Provide the [X, Y] coordinate of the cell's center where the given text is located.  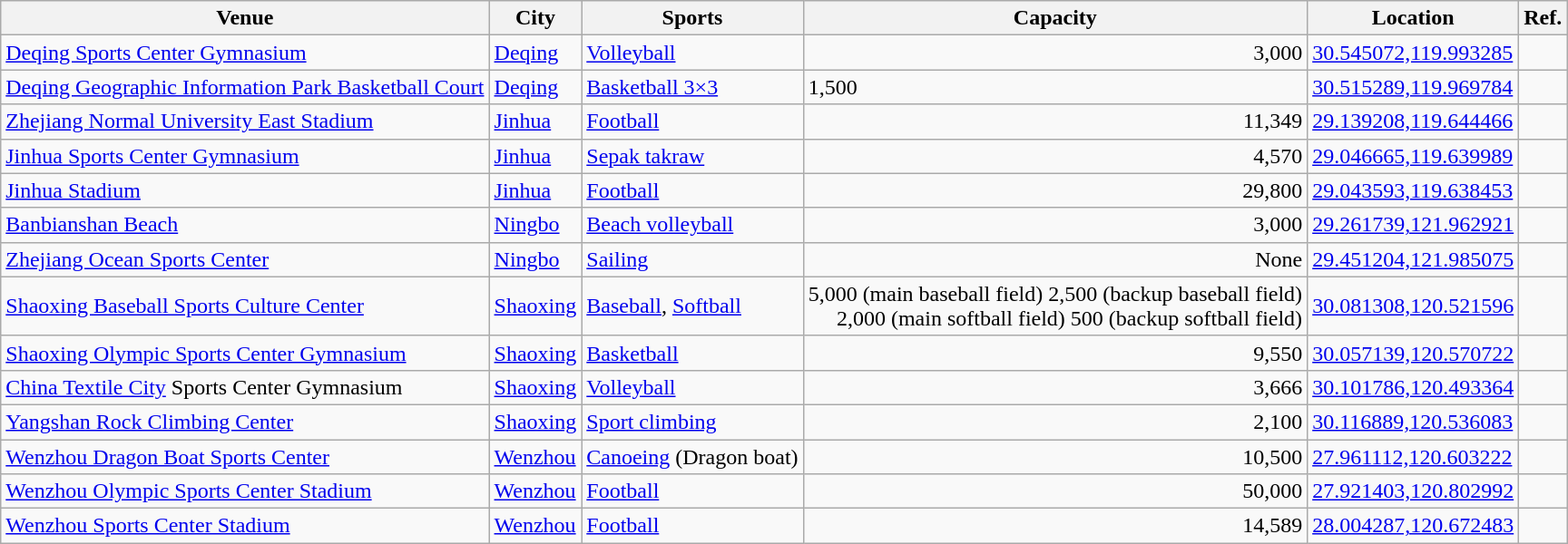
Ref. [1543, 18]
Yangshan Rock Climbing Center [245, 422]
Jinhua Sports Center Gymnasium [245, 156]
29,800 [1055, 190]
Deqing Sports Center Gymnasium [245, 53]
Sport climbing [692, 422]
29.139208,119.644466 [1414, 121]
29.043593,119.638453 [1414, 190]
28.004287,120.672483 [1414, 526]
9,550 [1055, 353]
City [535, 18]
1,500 [1055, 87]
29.451204,121.985075 [1414, 259]
30.081308,120.521596 [1414, 306]
Sports [692, 18]
Basketball 3×3 [692, 87]
Sepak takraw [692, 156]
30.515289,119.969784 [1414, 87]
Basketball [692, 353]
Sailing [692, 259]
29.046665,119.639989 [1414, 156]
China Textile City Sports Center Gymnasium [245, 387]
Wenzhou Sports Center Stadium [245, 526]
Wenzhou Olympic Sports Center Stadium [245, 491]
5,000 (main baseball field) 2,500 (backup baseball field)2,000 (main softball field) 500 (backup softball field) [1055, 306]
Capacity [1055, 18]
3,666 [1055, 387]
4,570 [1055, 156]
Deqing Geographic Information Park Basketball Court [245, 87]
None [1055, 259]
Baseball, Softball [692, 306]
Venue [245, 18]
10,500 [1055, 456]
Beach volleyball [692, 225]
29.261739,121.962921 [1414, 225]
Zhejiang Ocean Sports Center [245, 259]
50,000 [1055, 491]
Zhejiang Normal University East Stadium [245, 121]
30.101786,120.493364 [1414, 387]
Location [1414, 18]
27.961112,120.603222 [1414, 456]
30.116889,120.536083 [1414, 422]
14,589 [1055, 526]
Wenzhou Dragon Boat Sports Center [245, 456]
Shaoxing Baseball Sports Culture Center [245, 306]
Banbianshan Beach [245, 225]
Canoeing (Dragon boat) [692, 456]
30.057139,120.570722 [1414, 353]
2,100 [1055, 422]
Shaoxing Olympic Sports Center Gymnasium [245, 353]
30.545072,119.993285 [1414, 53]
Jinhua Stadium [245, 190]
11,349 [1055, 121]
27.921403,120.802992 [1414, 491]
